From the cell containing the given text, extract its center point as [X, Y] coordinate. 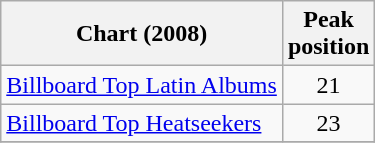
21 [328, 85]
Billboard Top Heatseekers [142, 123]
Chart (2008) [142, 34]
Peakposition [328, 34]
Billboard Top Latin Albums [142, 85]
23 [328, 123]
